Pinpoint the cell where the given text exists, returning its (x, y) midpoint coordinate. 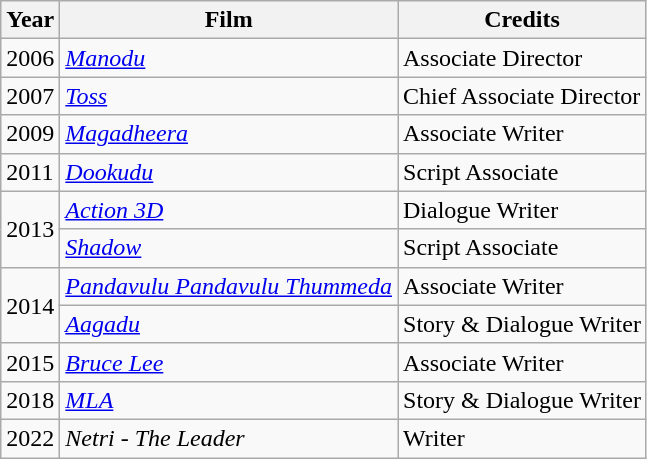
Manodu (229, 58)
2011 (30, 172)
Credits (522, 20)
Magadheera (229, 134)
2007 (30, 96)
Dookudu (229, 172)
2022 (30, 438)
2013 (30, 229)
2018 (30, 400)
Aagadu (229, 324)
Pandavulu Pandavulu Thummeda (229, 286)
Film (229, 20)
2014 (30, 305)
2006 (30, 58)
Action 3D (229, 210)
Toss (229, 96)
Bruce Lee (229, 362)
Associate Director (522, 58)
Shadow (229, 248)
2015 (30, 362)
Dialogue Writer (522, 210)
Writer (522, 438)
Year (30, 20)
Netri - The Leader (229, 438)
Chief Associate Director (522, 96)
MLA (229, 400)
2009 (30, 134)
